Scan for the cell matching the given text and deliver its [X, Y] coordinate at center. 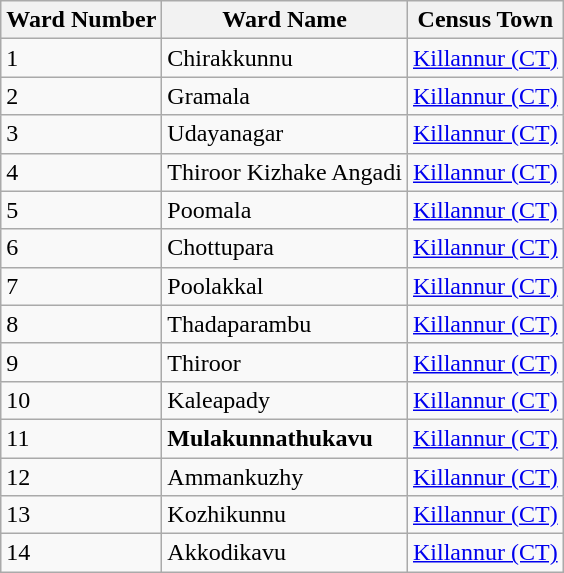
9 [82, 362]
1 [82, 58]
Udayanagar [285, 134]
Ward Number [82, 20]
Census Town [485, 20]
Gramala [285, 96]
14 [82, 553]
12 [82, 477]
Ammankuzhy [285, 477]
Chirakkunnu [285, 58]
Poomala [285, 210]
Ward Name [285, 20]
10 [82, 400]
4 [82, 172]
Kaleapady [285, 400]
8 [82, 324]
6 [82, 248]
Thiroor Kizhake Angadi [285, 172]
Poolakkal [285, 286]
2 [82, 96]
Chottupara [285, 248]
5 [82, 210]
3 [82, 134]
Akkodikavu [285, 553]
Mulakunnathukavu [285, 438]
Kozhikunnu [285, 515]
Thiroor [285, 362]
11 [82, 438]
Thadaparambu [285, 324]
7 [82, 286]
13 [82, 515]
